For the text-containing cell, return its midpoint in (X, Y) coordinate format. 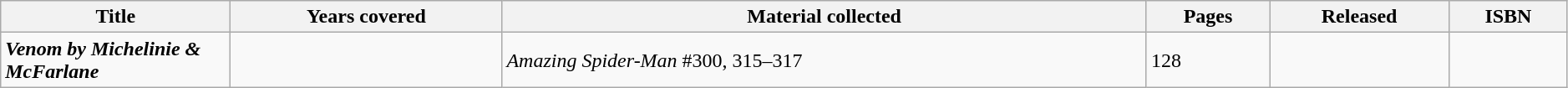
Years covered (366, 17)
Pages (1208, 17)
Material collected (824, 17)
Venom by Michelinie & McFarlane (115, 60)
Released (1360, 17)
128 (1208, 60)
Title (115, 17)
ISBN (1509, 17)
Amazing Spider-Man #300, 315–317 (824, 60)
